Detect which cell encompasses the target text, then output its [x, y] center coordinate. 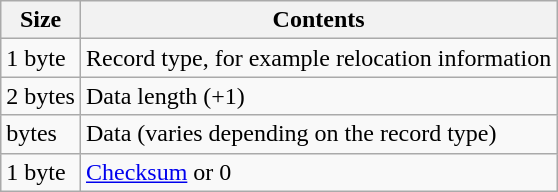
Data length (+1) [318, 96]
Checksum or 0 [318, 172]
Contents [318, 20]
bytes [41, 134]
Record type, for example relocation information [318, 58]
2 bytes [41, 96]
Size [41, 20]
Data (varies depending on the record type) [318, 134]
